Extract the (x, y) coordinate from the center of the cell holding the provided text.  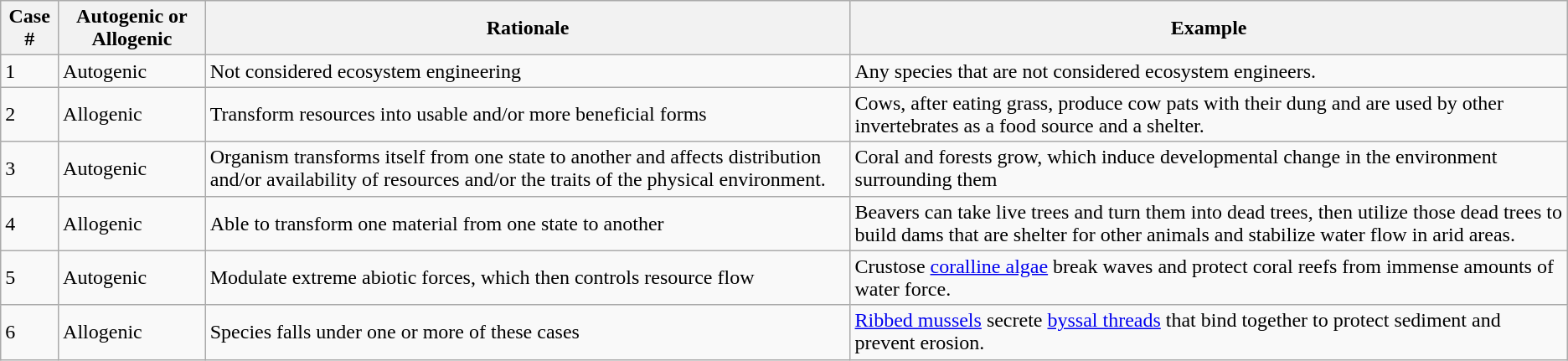
Autogenic or Allogenic (132, 28)
Any species that are not considered ecosystem engineers. (1209, 71)
Able to transform one material from one state to another (528, 223)
Species falls under one or more of these cases (528, 332)
Cows, after eating grass, produce cow pats with their dung and are used by other invertebrates as a food source and a shelter. (1209, 114)
2 (30, 114)
Coral and forests grow, which induce developmental change in the environment surrounding them (1209, 169)
Not considered ecosystem engineering (528, 71)
6 (30, 332)
Transform resources into usable and/or more beneficial forms (528, 114)
4 (30, 223)
1 (30, 71)
Ribbed mussels secrete byssal threads that bind together to protect sediment and prevent erosion. (1209, 332)
3 (30, 169)
Example (1209, 28)
5 (30, 278)
Rationale (528, 28)
Crustose coralline algae break waves and protect coral reefs from immense amounts of water force. (1209, 278)
Modulate extreme abiotic forces, which then controls resource flow (528, 278)
Case # (30, 28)
